Pinpoint the cell where the given text exists, returning its (X, Y) midpoint coordinate. 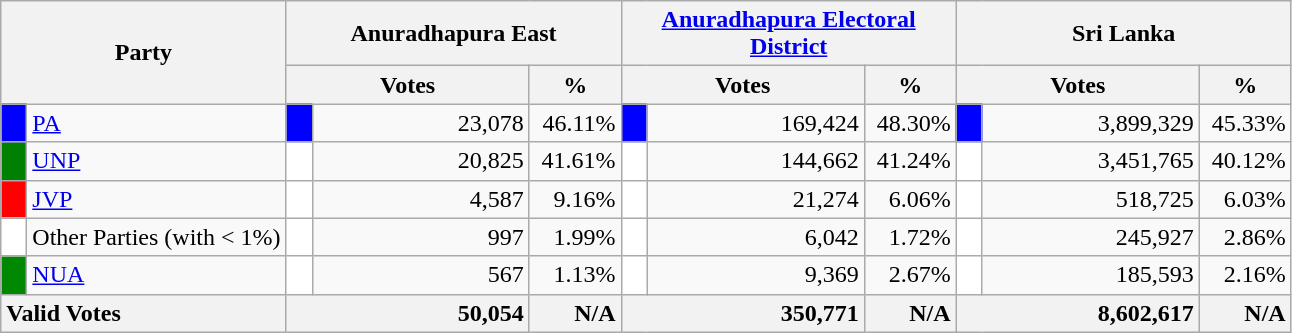
3,899,329 (1090, 123)
9,369 (756, 275)
JVP (156, 199)
45.33% (1245, 123)
997 (420, 237)
185,593 (1090, 275)
Anuradhapura East (454, 34)
6,042 (756, 237)
Sri Lanka (1124, 34)
Party (144, 52)
41.61% (575, 161)
Valid Votes (144, 313)
6.06% (910, 199)
144,662 (756, 161)
PA (156, 123)
2.67% (910, 275)
8,602,617 (1078, 313)
9.16% (575, 199)
518,725 (1090, 199)
41.24% (910, 161)
4,587 (420, 199)
40.12% (1245, 161)
46.11% (575, 123)
UNP (156, 161)
169,424 (756, 123)
2.86% (1245, 237)
6.03% (1245, 199)
23,078 (420, 123)
567 (420, 275)
21,274 (756, 199)
1.13% (575, 275)
1.99% (575, 237)
Other Parties (with < 1%) (156, 237)
NUA (156, 275)
350,771 (742, 313)
50,054 (408, 313)
2.16% (1245, 275)
Anuradhapura Electoral District (788, 34)
48.30% (910, 123)
20,825 (420, 161)
245,927 (1090, 237)
3,451,765 (1090, 161)
1.72% (910, 237)
